Search for the cell housing the specified text and yield its (x, y) center coordinate. 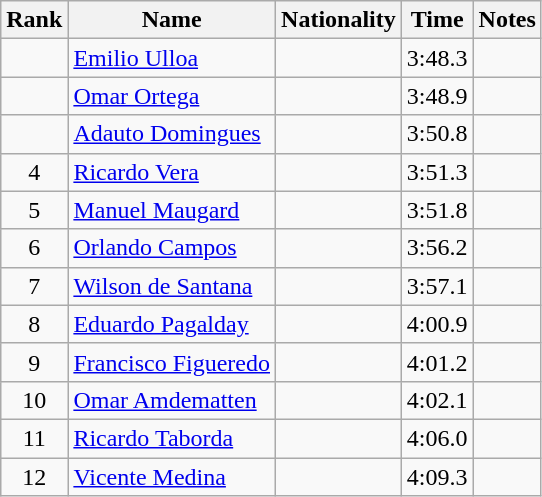
4 (34, 172)
8 (34, 324)
Emilio Ulloa (172, 58)
10 (34, 400)
Vicente Medina (172, 477)
Omar Amdematten (172, 400)
Eduardo Pagalday (172, 324)
Wilson de Santana (172, 286)
Time (437, 20)
5 (34, 210)
Omar Ortega (172, 96)
4:06.0 (437, 438)
3:51.3 (437, 172)
Francisco Figueredo (172, 362)
Ricardo Taborda (172, 438)
Orlando Campos (172, 248)
4:02.1 (437, 400)
11 (34, 438)
Adauto Domingues (172, 134)
3:56.2 (437, 248)
12 (34, 477)
4:01.2 (437, 362)
Nationality (339, 20)
Manuel Maugard (172, 210)
3:51.8 (437, 210)
7 (34, 286)
Rank (34, 20)
3:48.9 (437, 96)
4:00.9 (437, 324)
3:48.3 (437, 58)
3:50.8 (437, 134)
Name (172, 20)
Notes (507, 20)
4:09.3 (437, 477)
Ricardo Vera (172, 172)
6 (34, 248)
9 (34, 362)
3:57.1 (437, 286)
